Identify which cell holds the provided text, then report its [X, Y] central coordinate. 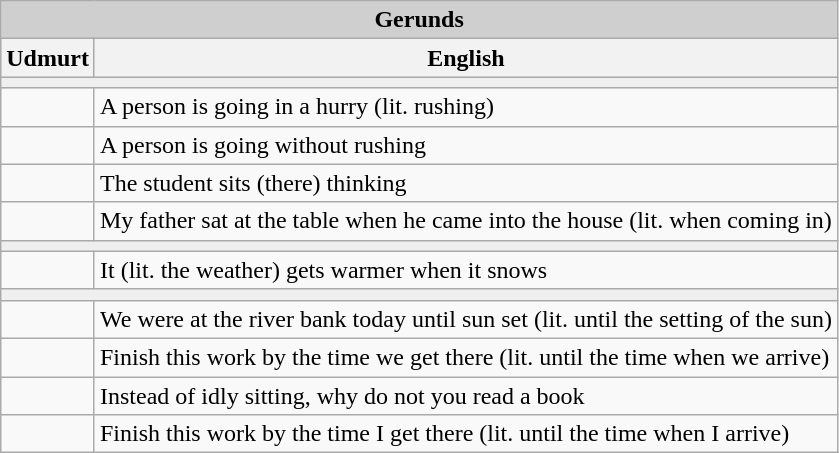
It (lit. the weather) gets warmer when it snows [466, 270]
The student sits (there) thinking [466, 183]
A person is going without rushing [466, 145]
Udmurt [48, 58]
My father sat at the table when he came into the house (lit. when coming in) [466, 221]
Gerunds [420, 20]
A person is going in a hurry (lit. rushing) [466, 107]
English [466, 58]
Finish this work by the time I get there (lit. until the time when I arrive) [466, 434]
Instead of idly sitting, why do not you read a book [466, 395]
Finish this work by the time we get there (lit. until the time when we arrive) [466, 357]
We were at the river bank today until sun set (lit. until the setting of the sun) [466, 319]
